Search for the cell housing the specified text and yield its [X, Y] center coordinate. 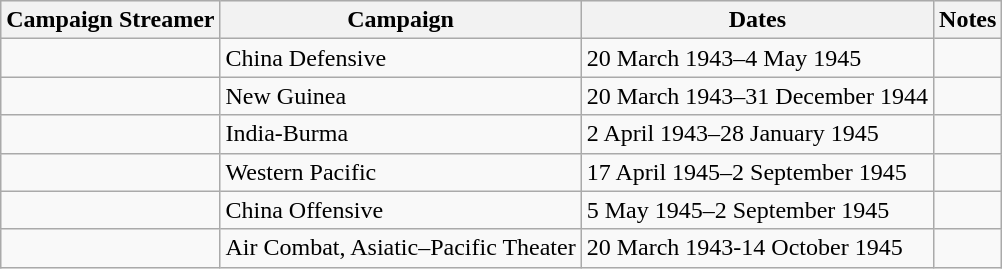
2 April 1943–28 January 1945 [757, 134]
20 March 1943-14 October 1945 [757, 248]
New Guinea [400, 96]
Western Pacific [400, 172]
Air Combat, Asiatic–Pacific Theater [400, 248]
India-Burma [400, 134]
China Offensive [400, 210]
Campaign Streamer [110, 20]
17 April 1945–2 September 1945 [757, 172]
5 May 1945–2 September 1945 [757, 210]
Campaign [400, 20]
Notes [968, 20]
20 March 1943–31 December 1944 [757, 96]
20 March 1943–4 May 1945 [757, 58]
Dates [757, 20]
China Defensive [400, 58]
